Output the [x, y] coordinate of the center of the cell containing the given text.  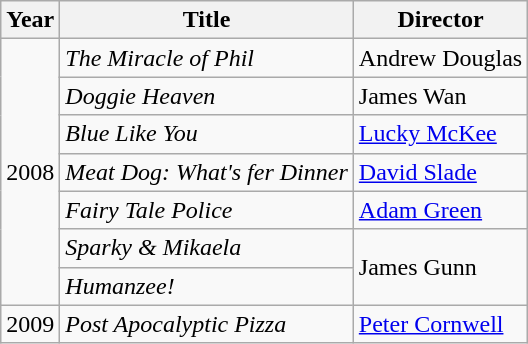
Post Apocalyptic Pizza [206, 324]
James Gunn [440, 267]
Year [30, 20]
2009 [30, 324]
Sparky & Mikaela [206, 248]
2008 [30, 172]
Blue Like You [206, 134]
Peter Cornwell [440, 324]
Andrew Douglas [440, 58]
Doggie Heaven [206, 96]
Lucky McKee [440, 134]
David Slade [440, 172]
Title [206, 20]
The Miracle of Phil [206, 58]
Humanzee! [206, 286]
Meat Dog: What's fer Dinner [206, 172]
Fairy Tale Police [206, 210]
Adam Green [440, 210]
James Wan [440, 96]
Director [440, 20]
